For the text-containing cell, return its midpoint in [X, Y] coordinate format. 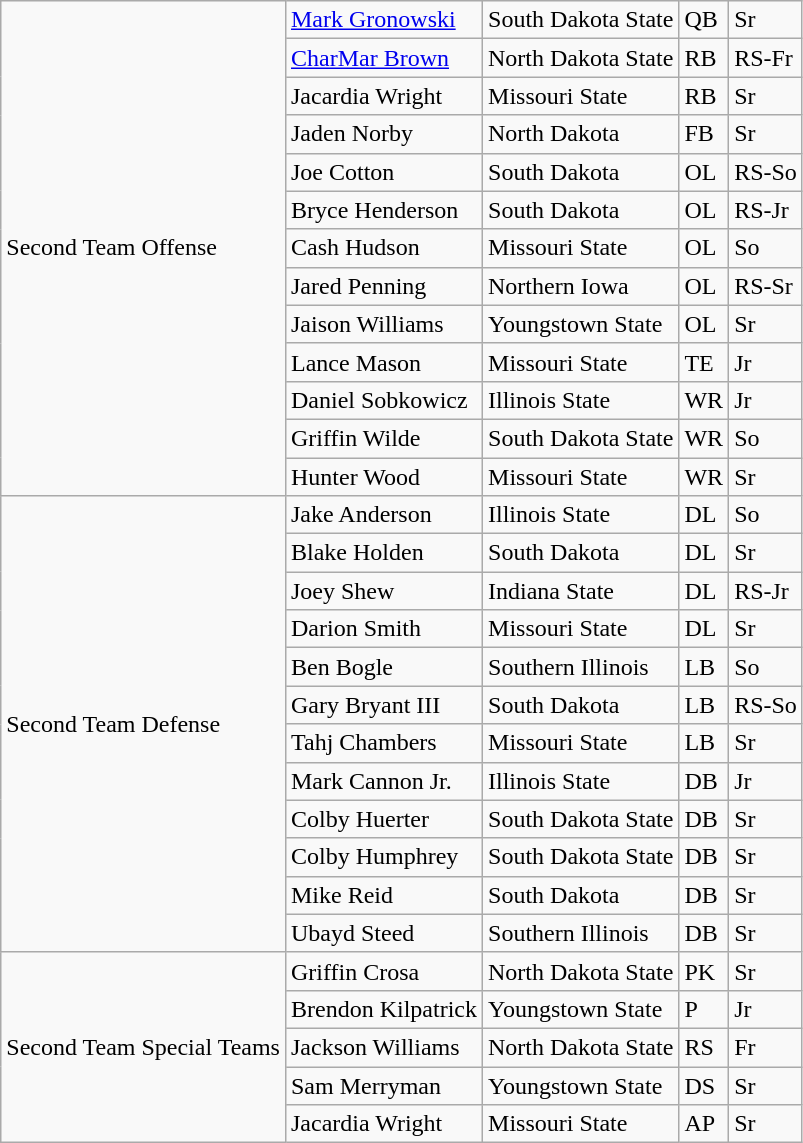
Sam Merryman [384, 1085]
North Dakota [581, 134]
Mike Reid [384, 895]
Joe Cotton [384, 172]
CharMar Brown [384, 58]
Second Team Defense [144, 724]
Daniel Sobkowicz [384, 400]
Colby Huerter [384, 819]
Tahj Chambers [384, 743]
Lance Mason [384, 362]
Jackson Williams [384, 1047]
Indiana State [581, 591]
Fr [766, 1047]
Joey Shew [384, 591]
Mark Gronowski [384, 20]
PK [704, 971]
Blake Holden [384, 553]
DS [704, 1085]
Darion Smith [384, 629]
TE [704, 362]
QB [704, 20]
Cash Hudson [384, 248]
RS [704, 1047]
FB [704, 134]
Jaden Norby [384, 134]
Jared Penning [384, 286]
Griffin Wilde [384, 438]
Second Team Offense [144, 248]
AP [704, 1124]
Ben Bogle [384, 667]
Brendon Kilpatrick [384, 1009]
Ubayd Steed [384, 933]
Mark Cannon Jr. [384, 781]
RS-Sr [766, 286]
P [704, 1009]
RS-Fr [766, 58]
Hunter Wood [384, 477]
Jaison Williams [384, 324]
Gary Bryant III [384, 705]
Bryce Henderson [384, 210]
Griffin Crosa [384, 971]
Jake Anderson [384, 515]
Colby Humphrey [384, 857]
Second Team Special Teams [144, 1047]
Northern Iowa [581, 286]
